Provide the (X, Y) coordinate of the cell's center where the given text is located.  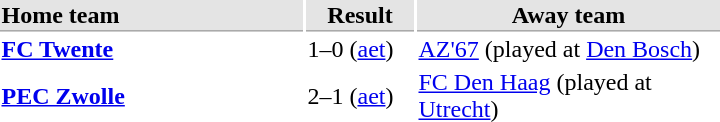
FC Twente (152, 49)
AZ'67 (played at Den Bosch) (568, 49)
1–0 (aet) (360, 49)
Result (360, 16)
Away team (568, 16)
Home team (152, 16)
